Search for the cell housing the specified text and yield its (X, Y) center coordinate. 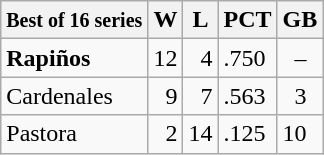
.125 (248, 134)
GB (300, 20)
14 (200, 134)
7 (200, 96)
– (300, 58)
10 (300, 134)
4 (200, 58)
9 (166, 96)
Best of 16 series (74, 20)
PCT (248, 20)
.750 (248, 58)
Pastora (74, 134)
Cardenales (74, 96)
2 (166, 134)
L (200, 20)
W (166, 20)
12 (166, 58)
.563 (248, 96)
Rapiños (74, 58)
3 (300, 96)
